From the cell containing the given text, extract its center point as [x, y] coordinate. 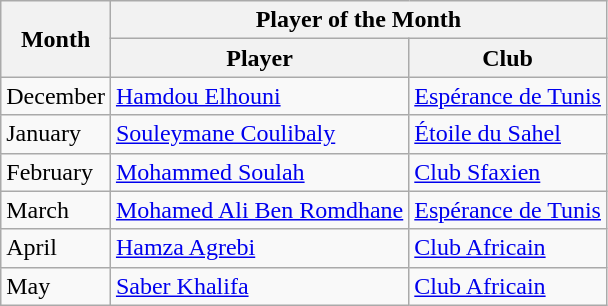
February [56, 172]
Saber Khalifa [259, 286]
Hamdou Elhouni [259, 96]
Souleymane Coulibaly [259, 134]
Mohammed Soulah [259, 172]
March [56, 210]
May [56, 286]
December [56, 96]
Month [56, 39]
April [56, 248]
Hamza Agrebi [259, 248]
Player of the Month [358, 20]
Étoile du Sahel [508, 134]
Player [259, 58]
Mohamed Ali Ben Romdhane [259, 210]
Club [508, 58]
Club Sfaxien [508, 172]
January [56, 134]
